Pinpoint the cell where the given text exists, returning its (X, Y) midpoint coordinate. 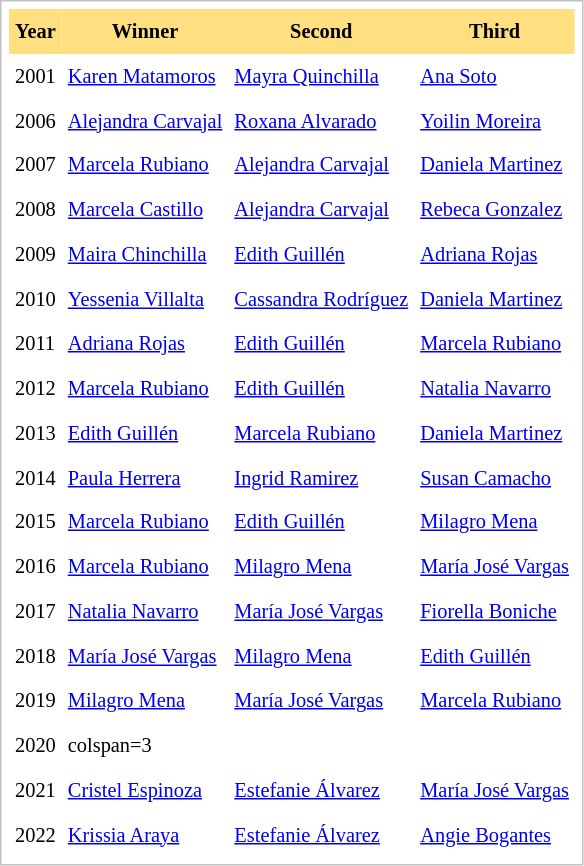
2012 (36, 388)
Krissia Araya (146, 834)
Fiorella Boniche (494, 612)
Cristel Espinoza (146, 790)
2014 (36, 478)
Winner (146, 32)
2011 (36, 344)
Marcela Castillo (146, 210)
Angie Bogantes (494, 834)
Third (494, 32)
2018 (36, 656)
Rebeca Gonzalez (494, 210)
2020 (36, 746)
2019 (36, 700)
Paula Herrera (146, 478)
Ingrid Ramirez (321, 478)
2008 (36, 210)
Ana Soto (494, 76)
2016 (36, 566)
Second (321, 32)
2001 (36, 76)
2015 (36, 522)
2021 (36, 790)
Cassandra Rodríguez (321, 300)
colspan=3 (146, 746)
2010 (36, 300)
Yessenia Villalta (146, 300)
2006 (36, 120)
2009 (36, 254)
Maira Chinchilla (146, 254)
Mayra Quinchilla (321, 76)
Susan Camacho (494, 478)
2022 (36, 834)
Yoilin Moreira (494, 120)
2017 (36, 612)
2013 (36, 434)
2007 (36, 166)
Year (36, 32)
Roxana Alvarado (321, 120)
Karen Matamoros (146, 76)
